Search for the cell housing the specified text and yield its [x, y] center coordinate. 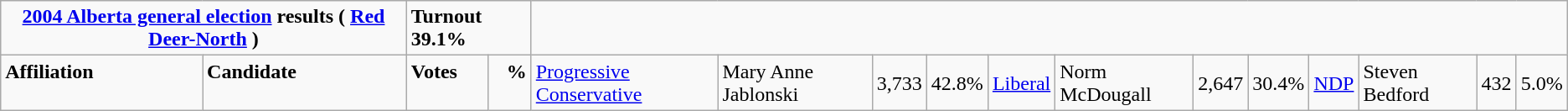
5.0% [1541, 82]
30.4% [1278, 82]
Progressive Conservative [625, 82]
Votes [447, 82]
3,733 [900, 82]
Turnout 39.1% [469, 29]
NDP [1333, 82]
432 [1496, 82]
Mary Anne Jablonski [795, 82]
2004 Alberta general election results ( Red Deer-North ) [204, 29]
Steven Bedford [1417, 82]
Liberal [1021, 82]
42.8% [957, 82]
Candidate [305, 82]
Norm McDougall [1124, 82]
% [510, 82]
Affiliation [102, 82]
2,647 [1221, 82]
